Return the (X, Y) coordinate for the center point of the cell that contains the specified text.  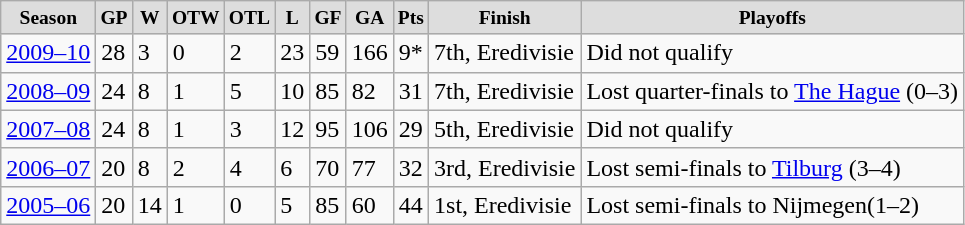
44 (410, 205)
Finish (505, 18)
GF (328, 18)
106 (370, 129)
Lost semi-finals to Nijmegen(1–2) (772, 205)
2005–06 (48, 205)
3rd, Eredivisie (505, 167)
OTL (249, 18)
31 (410, 91)
9* (410, 53)
14 (150, 205)
95 (328, 129)
2007–08 (48, 129)
Lost semi-finals to Tilburg (3–4) (772, 167)
29 (410, 129)
2008–09 (48, 91)
OTW (196, 18)
6 (292, 167)
59 (328, 53)
23 (292, 53)
82 (370, 91)
12 (292, 129)
32 (410, 167)
60 (370, 205)
GP (114, 18)
4 (249, 167)
Playoffs (772, 18)
Season (48, 18)
GA (370, 18)
77 (370, 167)
Pts (410, 18)
5th, Eredivisie (505, 129)
28 (114, 53)
W (150, 18)
1st, Eredivisie (505, 205)
Lost quarter-finals to The Hague (0–3) (772, 91)
70 (328, 167)
2009–10 (48, 53)
2006–07 (48, 167)
10 (292, 91)
L (292, 18)
166 (370, 53)
